Scan for the cell matching the given text and deliver its (x, y) coordinate at center. 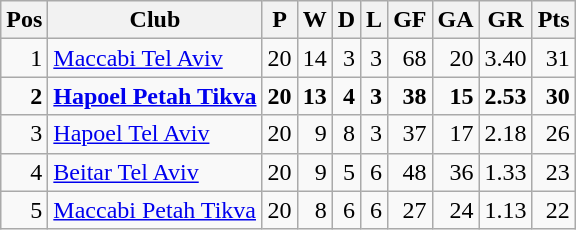
1 (24, 58)
Hapoel Tel Aviv (155, 134)
2 (24, 96)
Maccabi Tel Aviv (155, 58)
Maccabi Petah Tikva (155, 210)
68 (410, 58)
36 (456, 172)
30 (554, 96)
1.33 (506, 172)
38 (410, 96)
13 (314, 96)
P (280, 20)
15 (456, 96)
14 (314, 58)
1.13 (506, 210)
27 (410, 210)
17 (456, 134)
37 (410, 134)
2.53 (506, 96)
24 (456, 210)
GR (506, 20)
Pos (24, 20)
26 (554, 134)
Hapoel Petah Tikva (155, 96)
31 (554, 58)
Pts (554, 20)
GF (410, 20)
22 (554, 210)
48 (410, 172)
3.40 (506, 58)
GA (456, 20)
2.18 (506, 134)
D (346, 20)
Beitar Tel Aviv (155, 172)
L (374, 20)
W (314, 20)
23 (554, 172)
Club (155, 20)
